From the cell containing the given text, extract its center point as (X, Y) coordinate. 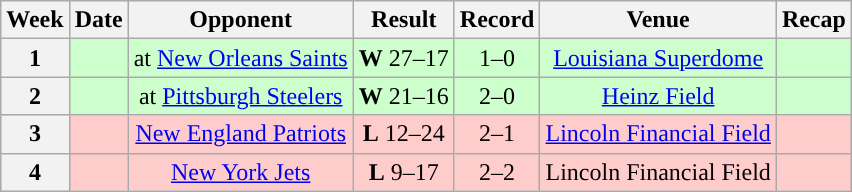
at Pittsburgh Steelers (240, 96)
New England Patriots (240, 134)
L 9–17 (404, 172)
Date (98, 20)
Week (35, 20)
Record (497, 20)
1–0 (497, 58)
Heinz Field (658, 96)
2 (35, 96)
at New Orleans Saints (240, 58)
Opponent (240, 20)
1 (35, 58)
L 12–24 (404, 134)
W 21–16 (404, 96)
3 (35, 134)
2–2 (497, 172)
Result (404, 20)
Recap (814, 20)
2–0 (497, 96)
Venue (658, 20)
W 27–17 (404, 58)
2–1 (497, 134)
New York Jets (240, 172)
4 (35, 172)
Louisiana Superdome (658, 58)
